Pinpoint the cell where the given text exists, returning its [x, y] midpoint coordinate. 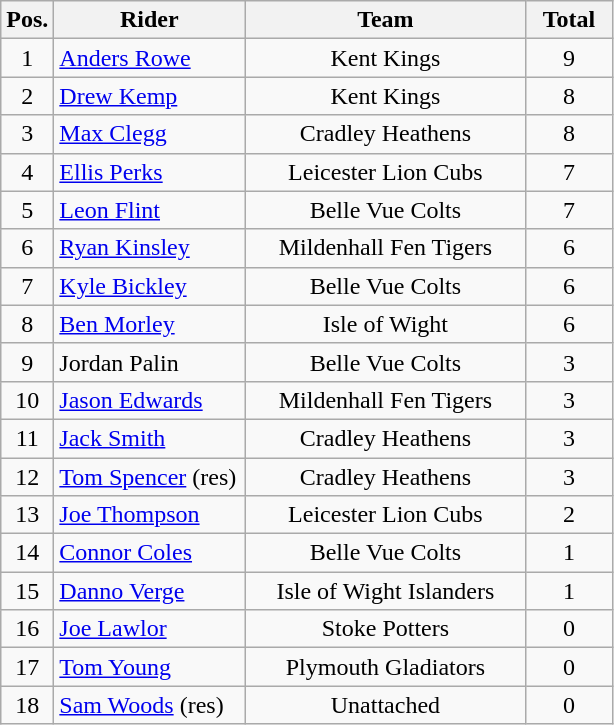
Max Clegg [150, 134]
Tom Spencer (res) [150, 477]
Ryan Kinsley [150, 248]
13 [28, 515]
5 [28, 210]
14 [28, 553]
4 [28, 172]
Isle of Wight [386, 324]
Unattached [386, 705]
15 [28, 591]
12 [28, 477]
Anders Rowe [150, 58]
10 [28, 400]
Ellis Perks [150, 172]
16 [28, 629]
Jack Smith [150, 438]
Leon Flint [150, 210]
Isle of Wight Islanders [386, 591]
Sam Woods (res) [150, 705]
17 [28, 667]
Ben Morley [150, 324]
Kyle Bickley [150, 286]
Pos. [28, 20]
Danno Verge [150, 591]
Drew Kemp [150, 96]
Stoke Potters [386, 629]
Team [386, 20]
18 [28, 705]
Joe Thompson [150, 515]
Connor Coles [150, 553]
Rider [150, 20]
11 [28, 438]
Jason Edwards [150, 400]
Jordan Palin [150, 362]
Total [569, 20]
Tom Young [150, 667]
Joe Lawlor [150, 629]
Plymouth Gladiators [386, 667]
